Capture the cell that displays the provided text and extract its (X, Y) central coordinate. 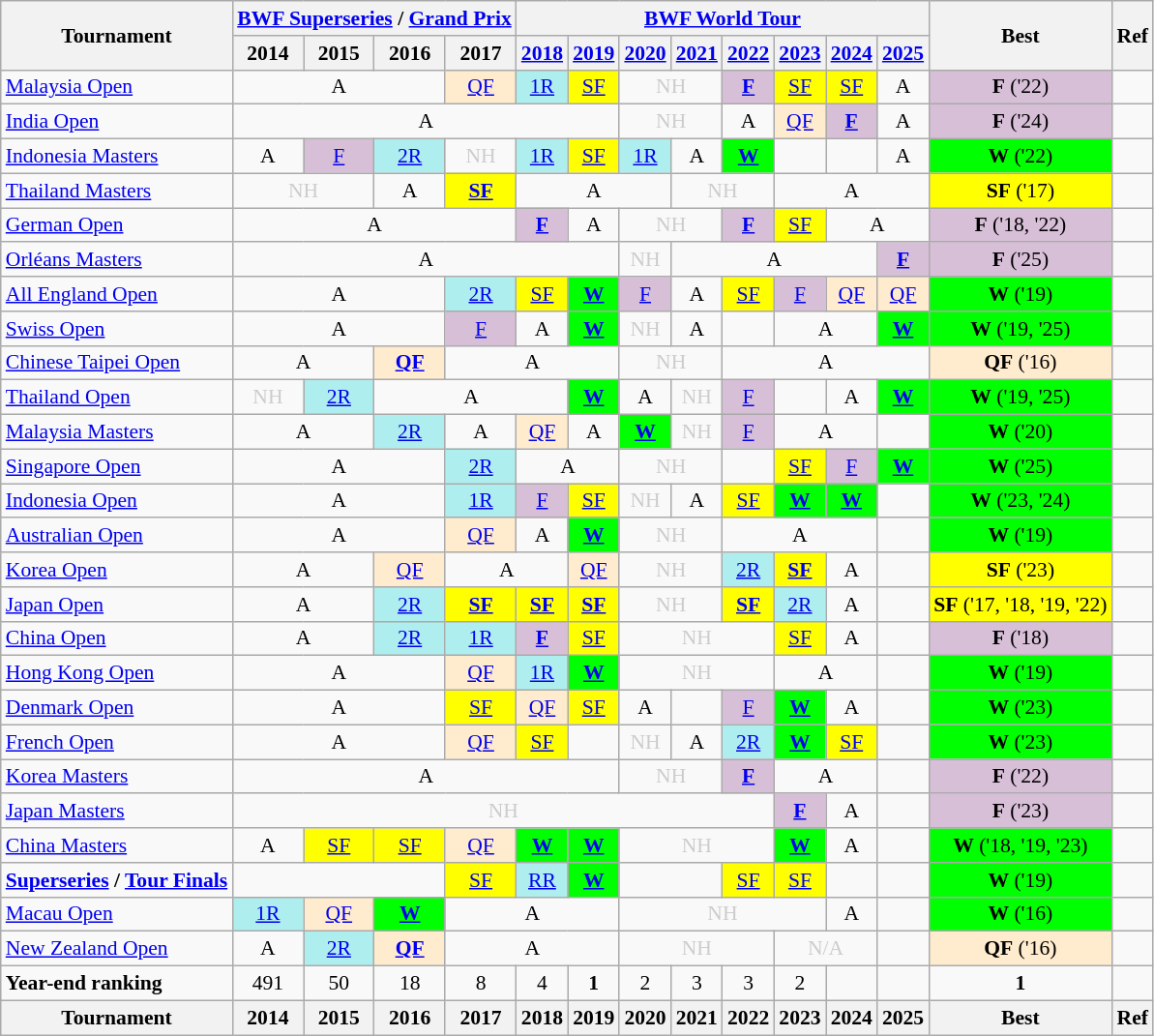
Hong Kong Open (116, 673)
F ('24) (1020, 122)
F ('18, '22) (1020, 225)
491 (267, 984)
W ('16) (1020, 914)
Singapore Open (116, 466)
Korea Open (116, 570)
SF ('17, '18, '19, '22) (1020, 605)
All England Open (116, 294)
Korea Masters (116, 777)
Japan Open (116, 605)
Indonesia Masters (116, 157)
W ('18, '19, '23) (1020, 845)
F ('25) (1020, 260)
BWF World Tour (723, 18)
4 (542, 984)
F ('18) (1020, 638)
German Open (116, 225)
Malaysia Open (116, 87)
BWF Superseries / Grand Prix (374, 18)
French Open (116, 742)
8 (480, 984)
China Masters (116, 845)
Thailand Masters (116, 191)
India Open (116, 122)
Swiss Open (116, 329)
50 (339, 984)
Orléans Masters (116, 260)
F ('23) (1020, 812)
W ('22) (1020, 157)
W ('20) (1020, 432)
Australian Open (116, 536)
Macau Open (116, 914)
Malaysia Masters (116, 432)
Thailand Open (116, 398)
Japan Masters (116, 812)
18 (410, 984)
Indonesia Open (116, 501)
China Open (116, 638)
Chinese Taipei Open (116, 363)
Denmark Open (116, 708)
SF ('23) (1020, 570)
Year-end ranking (116, 984)
Superseries / Tour Finals (116, 880)
RR (542, 880)
New Zealand Open (116, 949)
W ('23, '24) (1020, 501)
W ('25) (1020, 466)
N/A (826, 949)
SF ('17) (1020, 191)
